Identify which cell holds the provided text, then report its [X, Y] central coordinate. 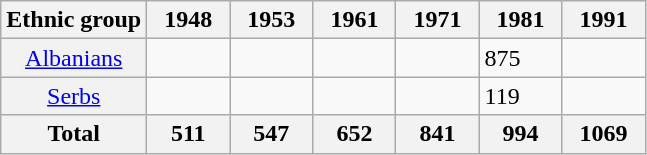
Total [74, 134]
119 [520, 96]
1069 [604, 134]
1991 [604, 20]
1981 [520, 20]
875 [520, 58]
841 [438, 134]
1971 [438, 20]
1953 [272, 20]
Serbs [74, 96]
1948 [188, 20]
652 [354, 134]
994 [520, 134]
Albanians [74, 58]
Ethnic group [74, 20]
1961 [354, 20]
547 [272, 134]
511 [188, 134]
